Find where the given text appears and provide that cell's center as (x, y) coordinate. 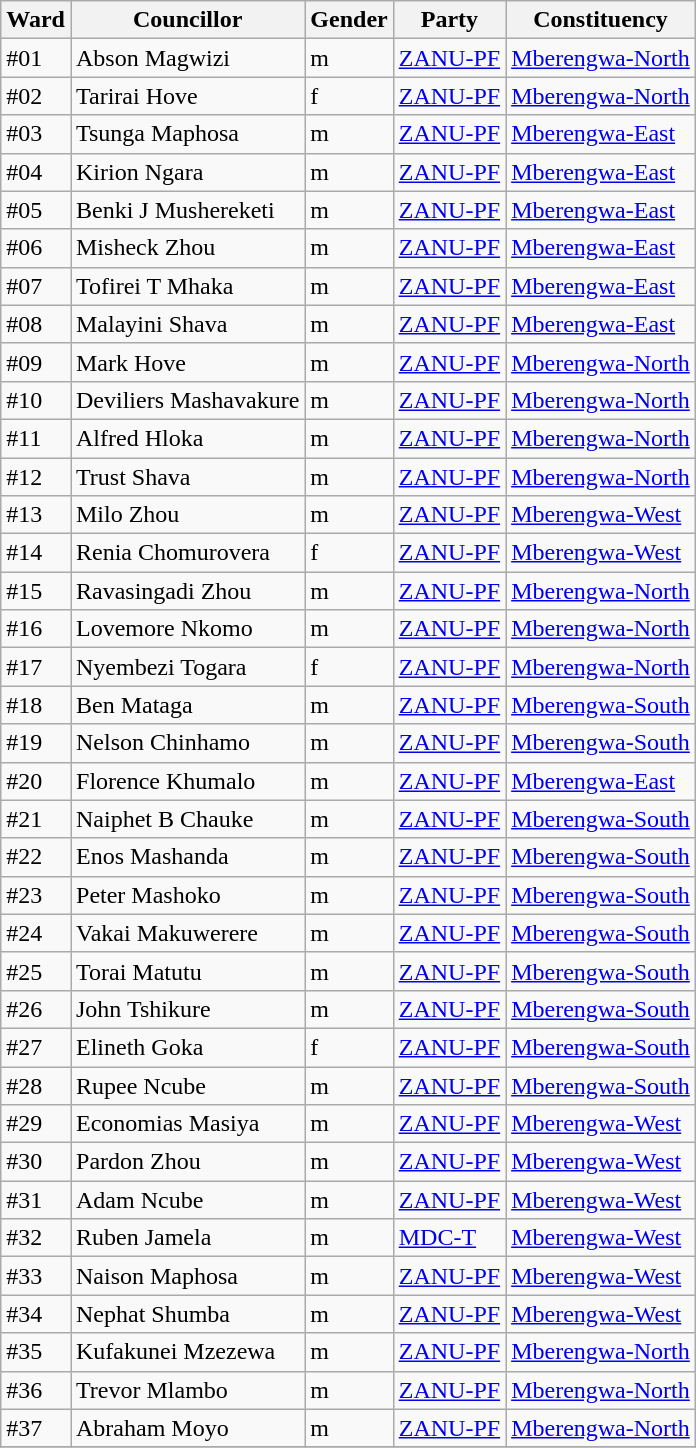
Elineth Goka (187, 1047)
#17 (36, 667)
Torai Matutu (187, 971)
#12 (36, 477)
Deviliers Mashavakure (187, 400)
#06 (36, 248)
John Tshikure (187, 1009)
Florence Khumalo (187, 781)
#01 (36, 58)
Ruben Jamela (187, 1238)
Mark Hove (187, 362)
#36 (36, 1390)
Ravasingadi Zhou (187, 591)
#08 (36, 324)
#28 (36, 1085)
Nelson Chinhamo (187, 743)
#14 (36, 553)
#19 (36, 743)
Renia Chomurovera (187, 553)
#10 (36, 400)
Trust Shava (187, 477)
Adam Ncube (187, 1200)
Trevor Mlambo (187, 1390)
#35 (36, 1352)
#09 (36, 362)
#16 (36, 629)
Kufakunei Mzezewa (187, 1352)
Tarirai Hove (187, 96)
Peter Mashoko (187, 895)
#11 (36, 438)
Malayini Shava (187, 324)
#25 (36, 971)
#30 (36, 1162)
#22 (36, 857)
#03 (36, 134)
#34 (36, 1314)
Party (449, 20)
Constituency (601, 20)
Vakai Makuwerere (187, 933)
#24 (36, 933)
#26 (36, 1009)
#07 (36, 286)
Ward (36, 20)
Abraham Moyo (187, 1428)
Gender (349, 20)
Rupee Ncube (187, 1085)
#15 (36, 591)
#21 (36, 819)
#02 (36, 96)
Alfred Hloka (187, 438)
#29 (36, 1124)
Benki J Mushereketi (187, 210)
#13 (36, 515)
#23 (36, 895)
#31 (36, 1200)
Pardon Zhou (187, 1162)
#04 (36, 172)
Misheck Zhou (187, 248)
Economias Masiya (187, 1124)
Milo Zhou (187, 515)
#32 (36, 1238)
#20 (36, 781)
Tsunga Maphosa (187, 134)
Abson Magwizi (187, 58)
Tofirei T Mhaka (187, 286)
#18 (36, 705)
Kirion Ngara (187, 172)
Naison Maphosa (187, 1276)
Nyembezi Togara (187, 667)
MDC-T (449, 1238)
Lovemore Nkomo (187, 629)
#05 (36, 210)
Councillor (187, 20)
#33 (36, 1276)
Enos Mashanda (187, 857)
Nephat Shumba (187, 1314)
#37 (36, 1428)
Ben Mataga (187, 705)
#27 (36, 1047)
Naiphet B Chauke (187, 819)
